Extract the (X, Y) coordinate from the center of the cell holding the provided text.  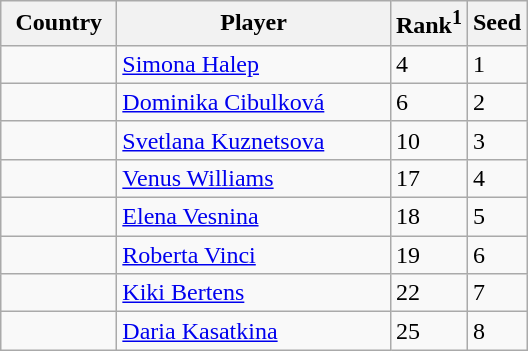
Seed (496, 24)
3 (496, 140)
Simona Halep (254, 64)
7 (496, 293)
1 (496, 64)
Roberta Vinci (254, 255)
17 (428, 178)
25 (428, 331)
5 (496, 217)
8 (496, 331)
Daria Kasatkina (254, 331)
2 (496, 102)
Country (59, 24)
22 (428, 293)
18 (428, 217)
Venus Williams (254, 178)
Rank1 (428, 24)
Kiki Bertens (254, 293)
Elena Vesnina (254, 217)
Player (254, 24)
Svetlana Kuznetsova (254, 140)
Dominika Cibulková (254, 102)
10 (428, 140)
19 (428, 255)
